Locate the cell with the specified text and output its [x, y] center coordinate. 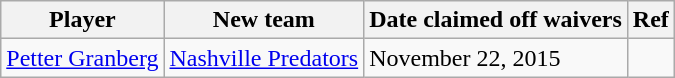
Date claimed off waivers [496, 20]
Player [82, 20]
Nashville Predators [264, 58]
November 22, 2015 [496, 58]
New team [264, 20]
Petter Granberg [82, 58]
Ref [650, 20]
